Extract the [x, y] coordinate from the center of the cell holding the provided text.  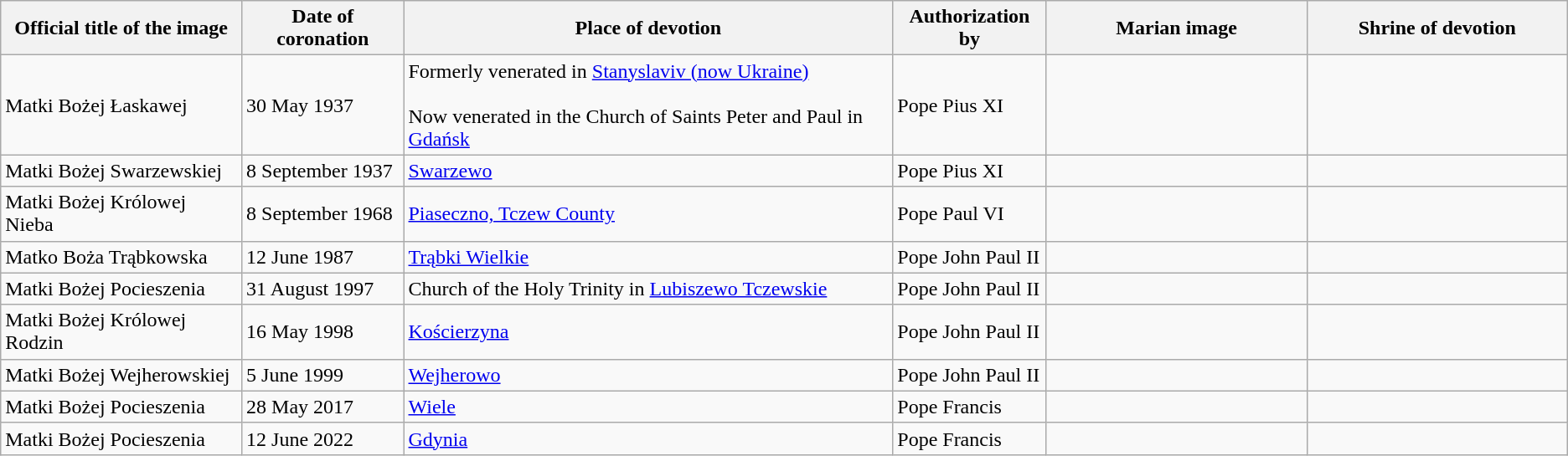
30 May 1937 [323, 105]
8 September 1968 [323, 214]
Place of devotion [648, 28]
Marian image [1176, 28]
31 August 1997 [323, 289]
Shrine of devotion [1437, 28]
Official title of the image [121, 28]
Authorization by [970, 28]
Kościerzyna [648, 331]
Swarzewo [648, 171]
5 June 1999 [323, 375]
Formerly venerated in Stanyslaviv (now Ukraine)Now venerated in the Church of Saints Peter and Paul in Gdańsk [648, 105]
28 May 2017 [323, 407]
Trąbki Wielkie [648, 257]
Gdynia [648, 438]
8 September 1937 [323, 171]
Matki Bożej Swarzewskiej [121, 171]
12 June 1987 [323, 257]
Date of coronation [323, 28]
Pope Paul VI [970, 214]
Matki Bożej Królowej Rodzin [121, 331]
Wejherowo [648, 375]
Wiele [648, 407]
12 June 2022 [323, 438]
Matko Boża Trąbkowska [121, 257]
Matki Bożej Łaskawej [121, 105]
16 May 1998 [323, 331]
Matki Bożej Królowej Nieba [121, 214]
Piaseczno, Tczew County [648, 214]
Church of the Holy Trinity in Lubiszewo Tczewskie [648, 289]
Matki Bożej Wejherowskiej [121, 375]
